Detect which cell encompasses the target text, then output its [X, Y] center coordinate. 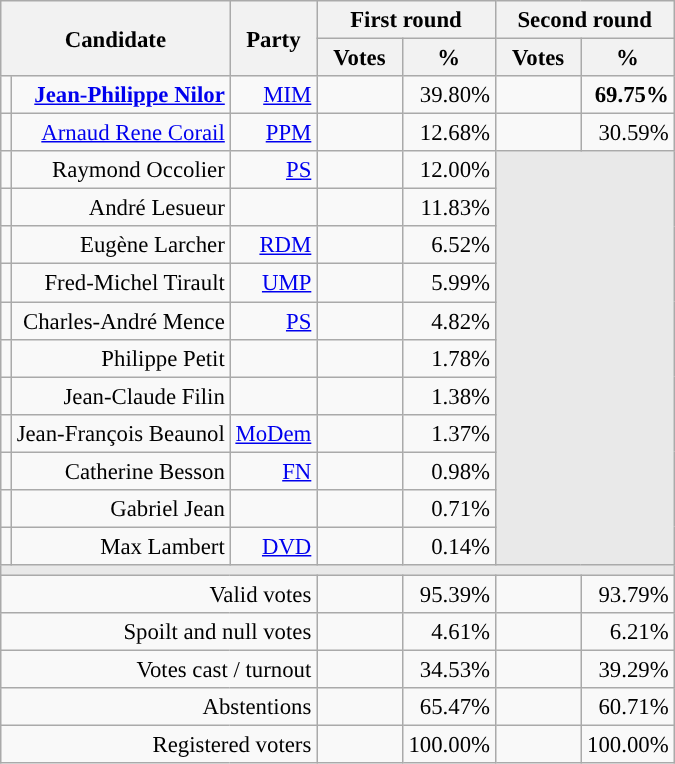
DVD [274, 546]
RDM [274, 245]
39.29% [628, 670]
First round [406, 20]
Raymond Occolier [120, 170]
0.98% [448, 471]
93.79% [628, 594]
95.39% [448, 594]
Valid votes [159, 594]
12.68% [448, 133]
Registered voters [159, 745]
6.52% [448, 245]
Fred-Michel Tirault [120, 283]
65.47% [448, 707]
30.59% [628, 133]
1.37% [448, 433]
Votes cast / turnout [159, 670]
4.61% [448, 632]
39.80% [448, 95]
Philippe Petit [120, 358]
Eugène Larcher [120, 245]
4.82% [448, 321]
Charles-André Mence [120, 321]
34.53% [448, 670]
Abstentions [159, 707]
Jean-Claude Filin [120, 396]
Catherine Besson [120, 471]
André Lesueur [120, 208]
Party [274, 38]
1.38% [448, 396]
UMP [274, 283]
FN [274, 471]
69.75% [628, 95]
5.99% [448, 283]
6.21% [628, 632]
MIM [274, 95]
1.78% [448, 358]
11.83% [448, 208]
Spoilt and null votes [159, 632]
Jean-Philippe Nilor [120, 95]
Max Lambert [120, 546]
0.71% [448, 509]
MoDem [274, 433]
PPM [274, 133]
Gabriel Jean [120, 509]
12.00% [448, 170]
Second round [584, 20]
Jean-François Beaunol [120, 433]
0.14% [448, 546]
60.71% [628, 707]
Arnaud Rene Corail [120, 133]
Candidate [116, 38]
